For the text-containing cell, return its midpoint in (X, Y) coordinate format. 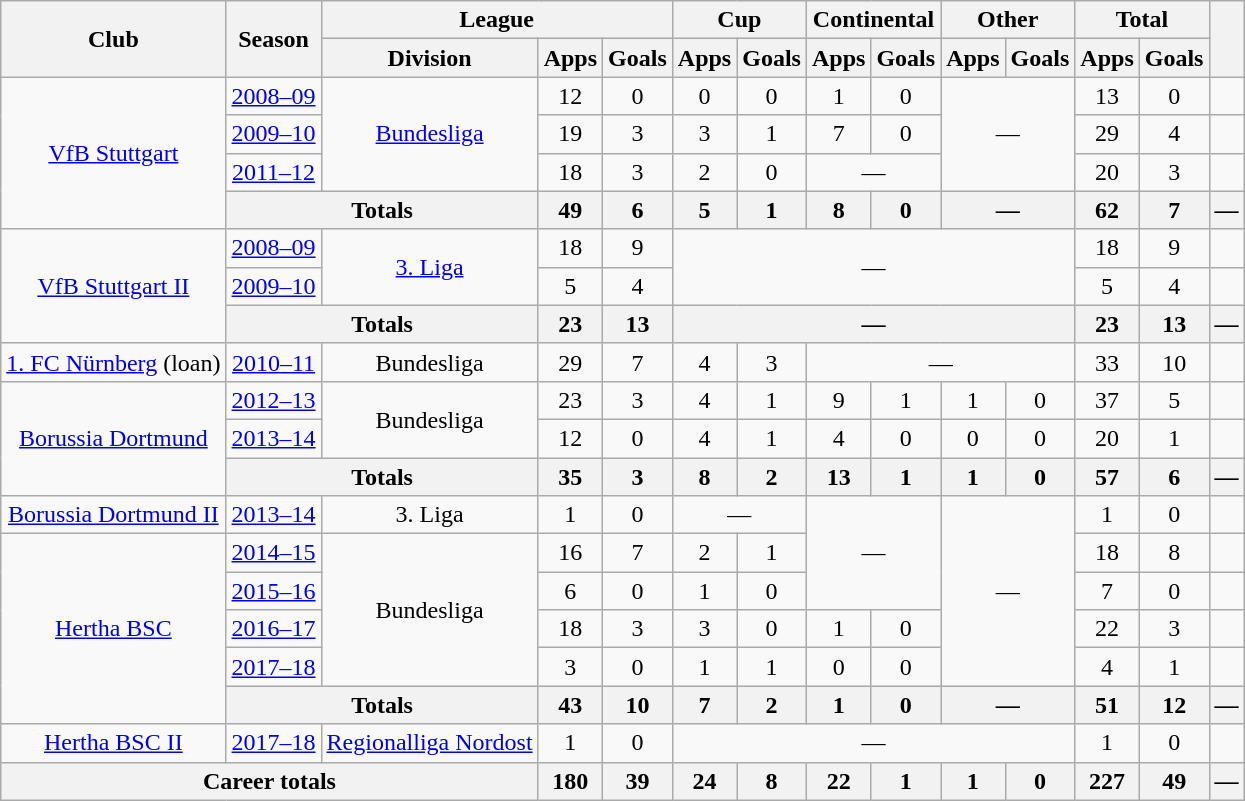
227 (1107, 781)
Season (274, 39)
16 (570, 553)
Hertha BSC II (114, 743)
VfB Stuttgart (114, 153)
62 (1107, 210)
1. FC Nürnberg (loan) (114, 362)
2012–13 (274, 400)
35 (570, 477)
2011–12 (274, 172)
24 (704, 781)
Division (430, 58)
51 (1107, 705)
Borussia Dortmund II (114, 515)
Borussia Dortmund (114, 438)
39 (638, 781)
Total (1142, 20)
43 (570, 705)
33 (1107, 362)
19 (570, 134)
2010–11 (274, 362)
Career totals (270, 781)
Other (1008, 20)
2014–15 (274, 553)
37 (1107, 400)
57 (1107, 477)
Cup (739, 20)
League (496, 20)
Continental (873, 20)
Club (114, 39)
Hertha BSC (114, 629)
180 (570, 781)
Regionalliga Nordost (430, 743)
VfB Stuttgart II (114, 286)
2016–17 (274, 629)
2015–16 (274, 591)
